Extract the (x, y) coordinate from the center of the cell holding the provided text.  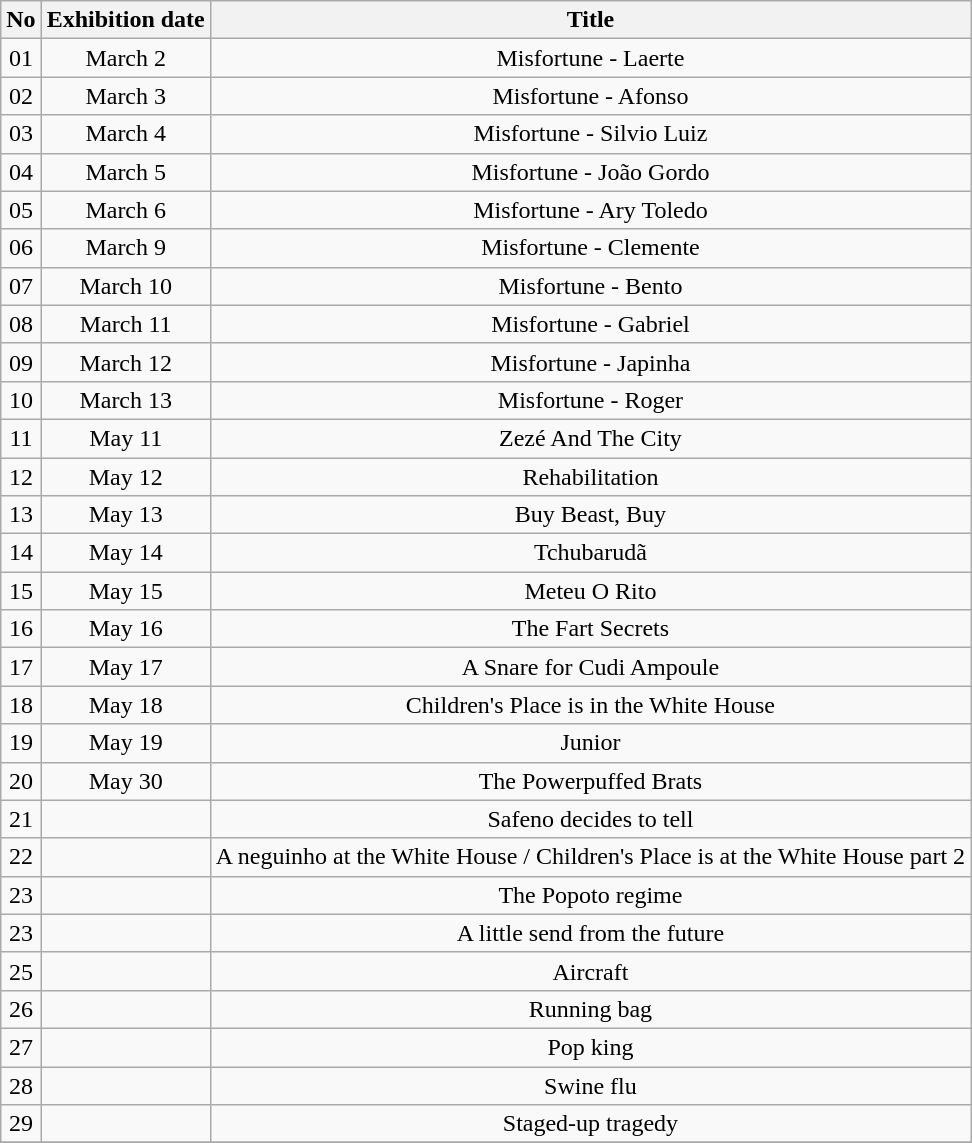
Pop king (590, 1047)
Running bag (590, 1009)
March 3 (126, 96)
May 19 (126, 743)
A Snare for Cudi Ampoule (590, 667)
May 12 (126, 477)
May 18 (126, 705)
Misfortune - Laerte (590, 58)
The Fart Secrets (590, 629)
March 11 (126, 324)
Misfortune - Afonso (590, 96)
07 (21, 286)
Misfortune - Japinha (590, 362)
March 10 (126, 286)
Misfortune - Gabriel (590, 324)
May 17 (126, 667)
Misfortune - Clemente (590, 248)
01 (21, 58)
March 12 (126, 362)
13 (21, 515)
Title (590, 20)
A neguinho at the White House / Children's Place is at the White House part 2 (590, 857)
Buy Beast, Buy (590, 515)
02 (21, 96)
29 (21, 1124)
26 (21, 1009)
Junior (590, 743)
No (21, 20)
27 (21, 1047)
Misfortune - João Gordo (590, 172)
Zezé And The City (590, 438)
March 2 (126, 58)
Safeno decides to tell (590, 819)
March 9 (126, 248)
16 (21, 629)
Exhibition date (126, 20)
06 (21, 248)
May 13 (126, 515)
08 (21, 324)
03 (21, 134)
Aircraft (590, 971)
17 (21, 667)
Swine flu (590, 1085)
A little send from the future (590, 933)
04 (21, 172)
14 (21, 553)
Meteu O Rito (590, 591)
May 16 (126, 629)
Rehabilitation (590, 477)
Misfortune - Bento (590, 286)
Misfortune - Silvio Luiz (590, 134)
25 (21, 971)
Tchubarudã (590, 553)
10 (21, 400)
05 (21, 210)
19 (21, 743)
Children's Place is in the White House (590, 705)
22 (21, 857)
March 6 (126, 210)
18 (21, 705)
28 (21, 1085)
May 11 (126, 438)
Misfortune - Roger (590, 400)
May 15 (126, 591)
15 (21, 591)
May 14 (126, 553)
11 (21, 438)
March 4 (126, 134)
Staged-up tragedy (590, 1124)
09 (21, 362)
Misfortune - Ary Toledo (590, 210)
12 (21, 477)
The Popoto regime (590, 895)
20 (21, 781)
The Powerpuffed Brats (590, 781)
21 (21, 819)
March 5 (126, 172)
May 30 (126, 781)
March 13 (126, 400)
